Detect which cell encompasses the target text, then output its [x, y] center coordinate. 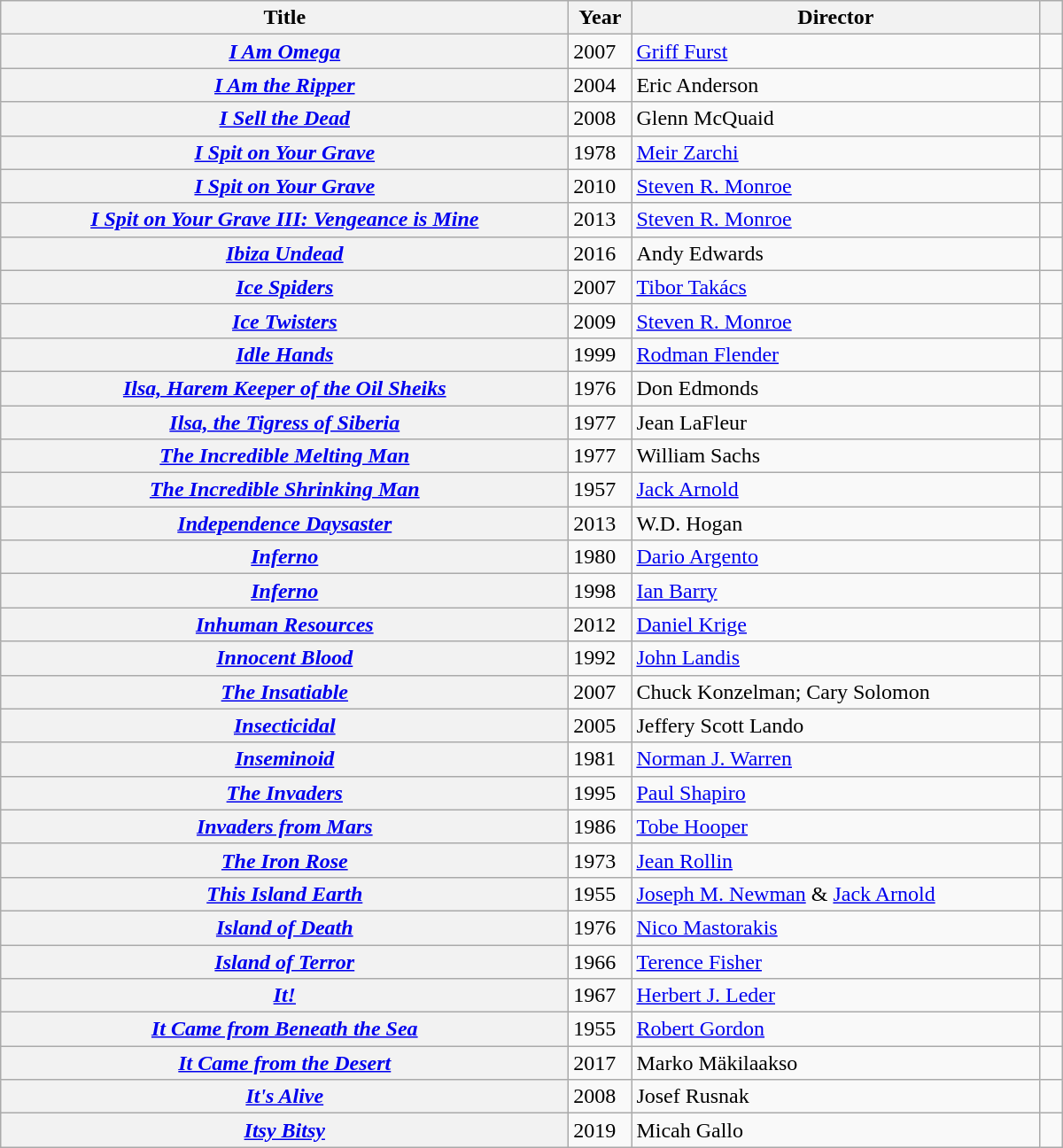
1973 [601, 860]
Idle Hands [285, 354]
1978 [601, 152]
2005 [601, 725]
1980 [601, 557]
It Came from the Desert [285, 1063]
Terence Fisher [836, 961]
Ice Twisters [285, 321]
Innocent Blood [285, 658]
W.D. Hogan [836, 524]
1999 [601, 354]
The Insatiable [285, 692]
Meir Zarchi [836, 152]
Jean Rollin [836, 860]
It! [285, 996]
Ilsa, Harem Keeper of the Oil Sheiks [285, 388]
Andy Edwards [836, 253]
1986 [601, 826]
1957 [601, 490]
1992 [601, 658]
Independence Daysaster [285, 524]
I Sell the Dead [285, 119]
Insecticidal [285, 725]
Herbert J. Leder [836, 996]
Ibiza Undead [285, 253]
Tobe Hooper [836, 826]
Norman J. Warren [836, 759]
John Landis [836, 658]
Marko Mäkilaakso [836, 1063]
The Incredible Shrinking Man [285, 490]
Director [836, 18]
William Sachs [836, 456]
2009 [601, 321]
Year [601, 18]
Title [285, 18]
2004 [601, 85]
Glenn McQuaid [836, 119]
I Am the Ripper [285, 85]
Ian Barry [836, 591]
1966 [601, 961]
The Iron Rose [285, 860]
Josef Rusnak [836, 1097]
The Invaders [285, 793]
2012 [601, 624]
Ice Spiders [285, 287]
Invaders from Mars [285, 826]
Inseminoid [285, 759]
Nico Mastorakis [836, 927]
It Came from Beneath the Sea [285, 1029]
Eric Anderson [836, 85]
Itsy Bitsy [285, 1130]
2016 [601, 253]
Micah Gallo [836, 1130]
Robert Gordon [836, 1029]
It's Alive [285, 1097]
Tibor Takács [836, 287]
Island of Death [285, 927]
Griff Furst [836, 51]
2019 [601, 1130]
Jean LaFleur [836, 423]
Island of Terror [285, 961]
Dario Argento [836, 557]
This Island Earth [285, 894]
1981 [601, 759]
2017 [601, 1063]
Don Edmonds [836, 388]
Ilsa, the Tigress of Siberia [285, 423]
Rodman Flender [836, 354]
1967 [601, 996]
I Am Omega [285, 51]
Joseph M. Newman & Jack Arnold [836, 894]
Daniel Krige [836, 624]
Paul Shapiro [836, 793]
Jack Arnold [836, 490]
1995 [601, 793]
2010 [601, 186]
Jeffery Scott Lando [836, 725]
Chuck Konzelman; Cary Solomon [836, 692]
Inhuman Resources [285, 624]
1998 [601, 591]
The Incredible Melting Man [285, 456]
I Spit on Your Grave III: Vengeance is Mine [285, 220]
